Scan for the cell matching the given text and deliver its [x, y] coordinate at center. 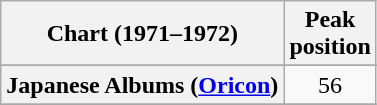
Chart (1971–1972) [142, 34]
Peakposition [330, 34]
Japanese Albums (Oricon) [142, 85]
56 [330, 85]
